For the text-containing cell, return its midpoint in [x, y] coordinate format. 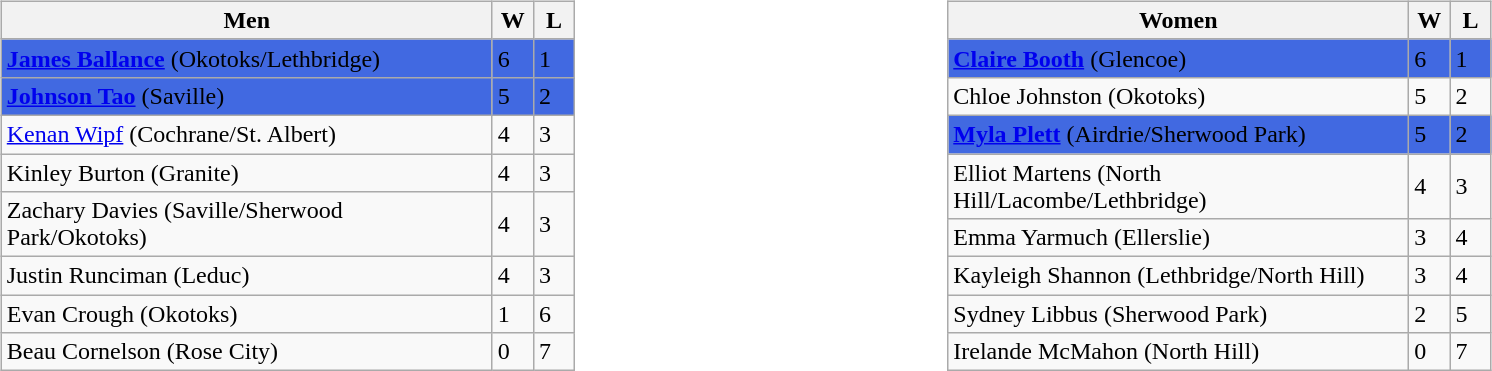
Johnson Tao (Saville) [246, 96]
Men [246, 20]
Women [1178, 20]
Kenan Wipf (Cochrane/St. Albert) [246, 134]
Emma Yarmuch (Ellerslie) [1178, 238]
Kinley Burton (Granite) [246, 173]
Kayleigh Shannon (Lethbridge/North Hill) [1178, 276]
Justin Runciman (Leduc) [246, 276]
Elliot Martens (North Hill/Lacombe/Lethbridge) [1178, 186]
Zachary Davies (Saville/Sherwood Park/Okotoks) [246, 224]
Sydney Libbus (Sherwood Park) [1178, 314]
Evan Crough (Okotoks) [246, 314]
Chloe Johnston (Okotoks) [1178, 96]
Irelande McMahon (North Hill) [1178, 352]
James Ballance (Okotoks/Lethbridge) [246, 58]
Claire Booth (Glencoe) [1178, 58]
Myla Plett (Airdrie/Sherwood Park) [1178, 134]
Beau Cornelson (Rose City) [246, 352]
